Pinpoint the cell where the given text exists, returning its [x, y] midpoint coordinate. 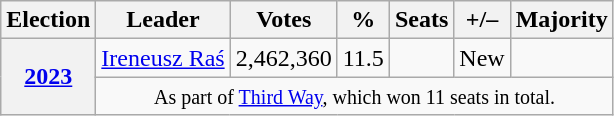
% [363, 20]
Seats [421, 20]
Election [48, 20]
Votes [284, 20]
Ireneusz Raś [163, 58]
New [482, 58]
+/– [482, 20]
11.5 [363, 58]
2023 [48, 77]
As part of Third Way, which won 11 seats in total. [354, 96]
Leader [163, 20]
Majority [562, 20]
2,462,360 [284, 58]
